Output the [x, y] coordinate of the center of the cell containing the given text.  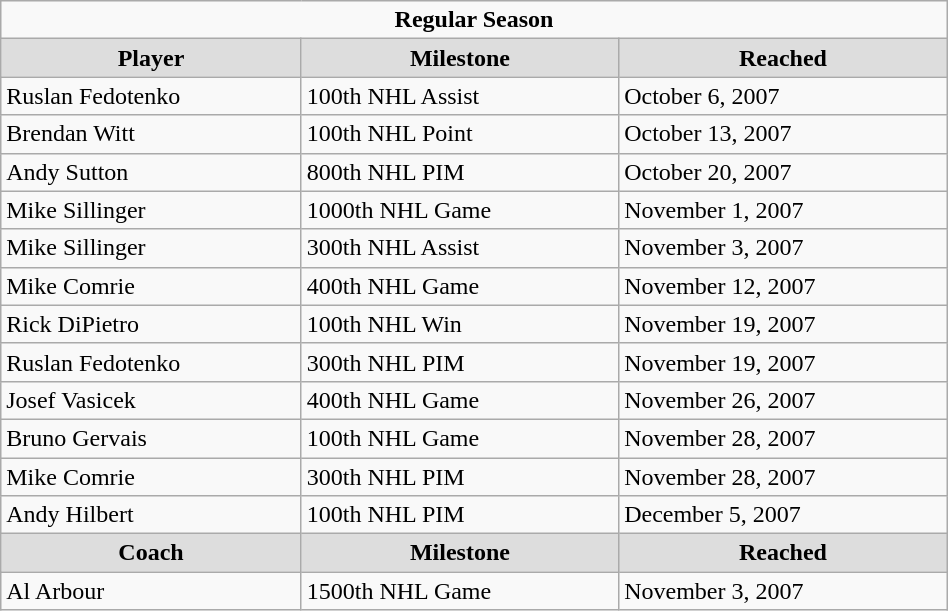
Player [151, 58]
December 5, 2007 [784, 515]
100th NHL PIM [460, 515]
100th NHL Game [460, 438]
100th NHL Win [460, 324]
Andy Sutton [151, 172]
Bruno Gervais [151, 438]
Al Arbour [151, 591]
Rick DiPietro [151, 324]
Josef Vasicek [151, 400]
Brendan Witt [151, 134]
1000th NHL Game [460, 210]
October 13, 2007 [784, 134]
October 6, 2007 [784, 96]
1500th NHL Game [460, 591]
October 20, 2007 [784, 172]
Regular Season [474, 20]
November 1, 2007 [784, 210]
800th NHL PIM [460, 172]
November 12, 2007 [784, 286]
300th NHL Assist [460, 248]
November 26, 2007 [784, 400]
Coach [151, 553]
Andy Hilbert [151, 515]
100th NHL Point [460, 134]
100th NHL Assist [460, 96]
